Detect which cell encompasses the target text, then output its [x, y] center coordinate. 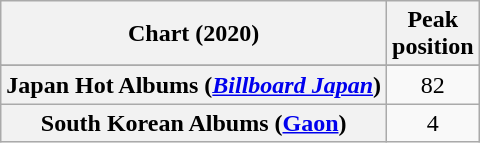
Chart (2020) [194, 34]
Japan Hot Albums (Billboard Japan) [194, 85]
South Korean Albums (Gaon) [194, 123]
Peakposition [433, 34]
82 [433, 85]
4 [433, 123]
